Find where the given text appears and provide that cell's center as (X, Y) coordinate. 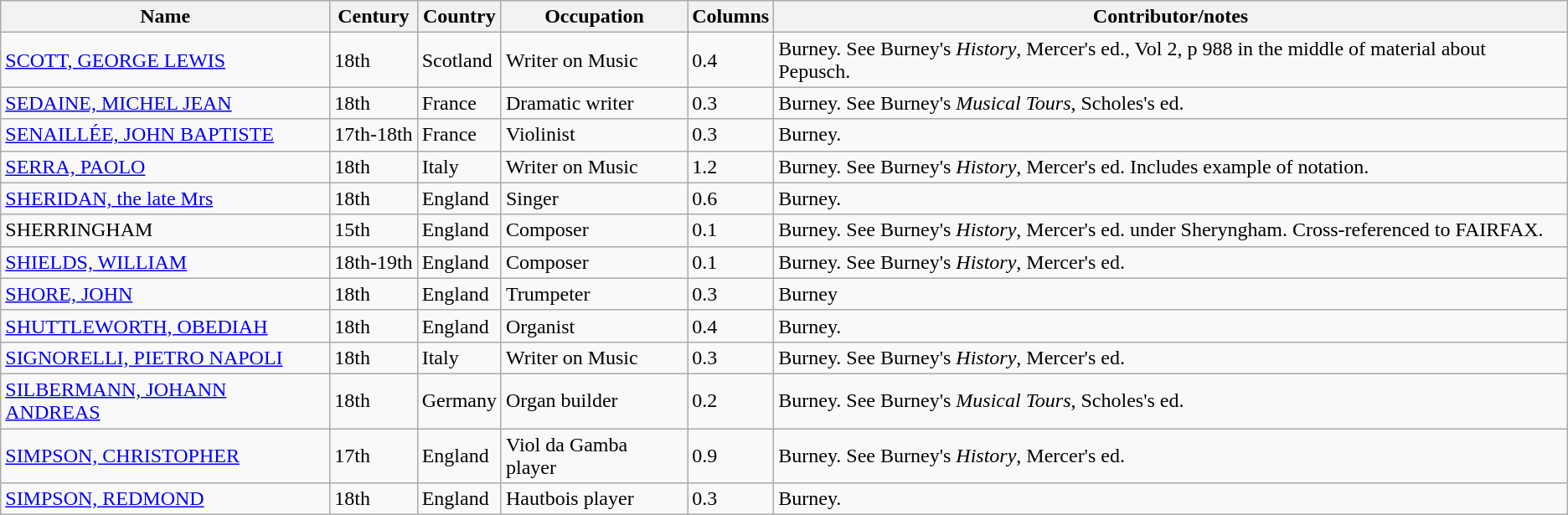
Century (374, 17)
SHUTTLEWORTH, OBEDIAH (166, 326)
SEDAINE, MICHEL JEAN (166, 103)
0.6 (730, 198)
Trumpeter (594, 294)
SHERRINGHAM (166, 230)
Burney (1171, 294)
1.2 (730, 167)
SCOTT, GEORGE LEWIS (166, 60)
Dramatic writer (594, 103)
Hautbois player (594, 499)
Contributor/notes (1171, 17)
Scotland (459, 60)
SERRA, PAOLO (166, 167)
Violinist (594, 135)
Occupation (594, 17)
17th-18th (374, 135)
SHERIDAN, the late Mrs (166, 198)
Burney. See Burney's History, Mercer's ed. Includes example of notation. (1171, 167)
SIMPSON, CHRISTOPHER (166, 456)
0.9 (730, 456)
Burney. See Burney's History, Mercer's ed., Vol 2, p 988 in the middle of material about Pepusch. (1171, 60)
Organist (594, 326)
SIGNORELLI, PIETRO NAPOLI (166, 358)
SENAILLÉE, JOHN BAPTISTE (166, 135)
Columns (730, 17)
SILBERMANN, JOHANN ANDREAS (166, 400)
18th-19th (374, 262)
Organ builder (594, 400)
SHORE, JOHN (166, 294)
Name (166, 17)
0.2 (730, 400)
SHIELDS, WILLIAM (166, 262)
Viol da Gamba player (594, 456)
17th (374, 456)
Singer (594, 198)
SIMPSON, REDMOND (166, 499)
Country (459, 17)
15th (374, 230)
Burney. See Burney's History, Mercer's ed. under Sheryngham. Cross-referenced to FAIRFAX. (1171, 230)
Germany (459, 400)
